Return (x, y) of the center of cell containing provided text 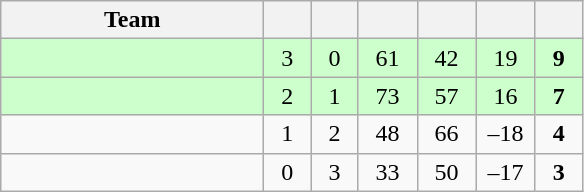
–18 (506, 134)
73 (388, 96)
33 (388, 172)
66 (446, 134)
50 (446, 172)
–17 (506, 172)
42 (446, 58)
9 (558, 58)
61 (388, 58)
57 (446, 96)
16 (506, 96)
48 (388, 134)
7 (558, 96)
Team (132, 20)
4 (558, 134)
19 (506, 58)
